Output the [x, y] coordinate of the center of the cell containing the given text.  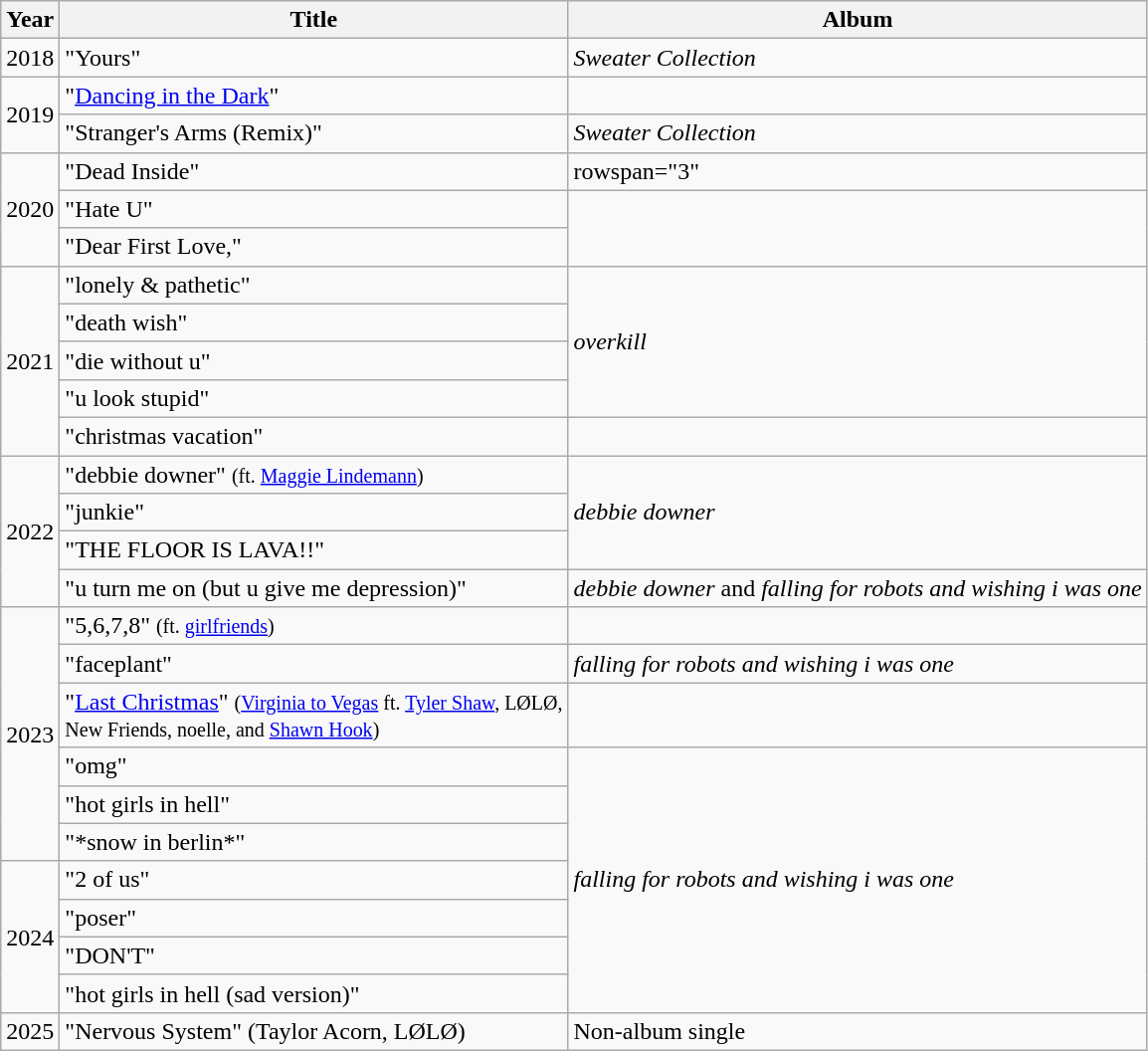
"THE FLOOR IS LAVA!!" [314, 550]
"Stranger's Arms (Remix)" [314, 133]
"Dear First Love," [314, 247]
2020 [30, 209]
"Dancing in the Dark" [314, 96]
"u turn me on (but u give me depression)" [314, 588]
"faceplant" [314, 664]
Title [314, 20]
debbie downer [858, 513]
"u look stupid" [314, 398]
"christmas vacation" [314, 436]
"poser" [314, 918]
"5,6,7,8" (ft. girlfriends) [314, 626]
overkill [858, 341]
"junkie" [314, 513]
"DON'T" [314, 955]
"hot girls in hell (sad version)" [314, 993]
2019 [30, 114]
Year [30, 20]
"*snow in berlin*" [314, 842]
"death wish" [314, 322]
"hot girls in hell" [314, 804]
"debbie downer" (ft. Maggie Lindemann) [314, 475]
2018 [30, 58]
2022 [30, 531]
2024 [30, 937]
2023 [30, 735]
debbie downer and falling for robots and wishing i was one [858, 588]
"Yours" [314, 58]
Album [858, 20]
rowspan="3" [858, 171]
2021 [30, 360]
"die without u" [314, 360]
"Nervous System" (Taylor Acorn, LØLØ) [314, 1031]
2025 [30, 1031]
"omg" [314, 766]
"Hate U" [314, 209]
"2 of us" [314, 880]
"Dead Inside" [314, 171]
"lonely & pathetic" [314, 285]
Non-album single [858, 1031]
"Last Christmas" (Virginia to Vegas ft. Tyler Shaw, LØLØ,New Friends, noelle, and Shawn Hook) [314, 715]
